Return [x, y] of the center of cell containing provided text 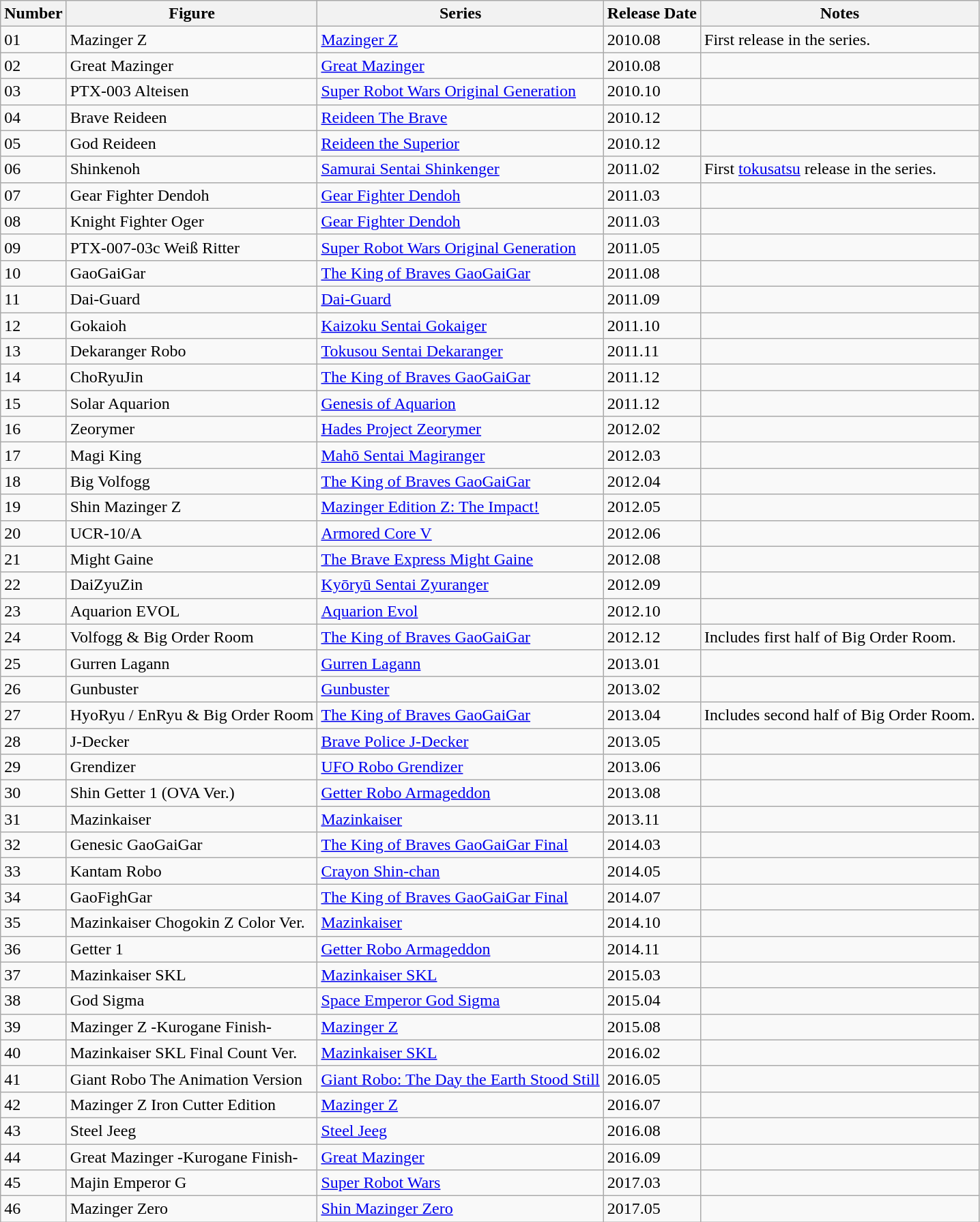
GaoFighGar [192, 897]
Magi King [192, 455]
36 [33, 949]
Brave Reideen [192, 117]
2011.02 [652, 169]
02 [33, 66]
2017.03 [652, 1183]
2012.12 [652, 637]
God Reideen [192, 143]
Mazinger Zero [192, 1209]
Knight Fighter Oger [192, 221]
23 [33, 611]
Great Mazinger -Kurogane Finish- [192, 1157]
17 [33, 455]
Figure [192, 14]
Mazinkaiser SKL Final Count Ver. [192, 1053]
Genesis of Aquarion [460, 403]
Giant Robo: The Day the Earth Stood Still [460, 1079]
2016.08 [652, 1131]
21 [33, 559]
Crayon Shin-chan [460, 871]
2010.10 [652, 91]
Mazinkaiser Chogokin Z Color Ver. [192, 923]
40 [33, 1053]
25 [33, 663]
13 [33, 352]
Armored Core V [460, 533]
41 [33, 1079]
UCR-10/A [192, 533]
15 [33, 403]
43 [33, 1131]
Getter 1 [192, 949]
34 [33, 897]
2013.06 [652, 767]
Might Gaine [192, 559]
09 [33, 247]
44 [33, 1157]
Giant Robo The Animation Version [192, 1079]
2011.11 [652, 352]
Notes [840, 14]
Shinkenoh [192, 169]
Dekaranger Robo [192, 352]
Mazinger Edition Z: The Impact! [460, 507]
2016.05 [652, 1079]
2013.11 [652, 819]
2016.09 [652, 1157]
2013.02 [652, 689]
32 [33, 845]
42 [33, 1105]
2012.08 [652, 559]
2013.08 [652, 793]
26 [33, 689]
28 [33, 741]
2016.02 [652, 1053]
2017.05 [652, 1209]
11 [33, 299]
12 [33, 326]
2013.05 [652, 741]
Aquarion EVOL [192, 611]
Grendizer [192, 767]
DaiZyuZin [192, 585]
2012.10 [652, 611]
46 [33, 1209]
Kantam Robo [192, 871]
Hades Project Zeorymer [460, 429]
2012.02 [652, 429]
Solar Aquarion [192, 403]
Mazinger Z Iron Cutter Edition [192, 1105]
33 [33, 871]
45 [33, 1183]
PTX-003 Alteisen [192, 91]
30 [33, 793]
2012.06 [652, 533]
2013.04 [652, 715]
39 [33, 1027]
29 [33, 767]
Shin Mazinger Zero [460, 1209]
16 [33, 429]
2011.05 [652, 247]
Shin Getter 1 (OVA Ver.) [192, 793]
2014.07 [652, 897]
Kaizoku Sentai Gokaiger [460, 326]
2014.05 [652, 871]
Kyōryū Sentai Zyuranger [460, 585]
Mahō Sentai Magiranger [460, 455]
The Brave Express Might Gaine [460, 559]
J-Decker [192, 741]
Series [460, 14]
Mazinger Z -Kurogane Finish- [192, 1027]
Number [33, 14]
2013.01 [652, 663]
35 [33, 923]
Genesic GaoGaiGar [192, 845]
First release in the series. [840, 40]
18 [33, 481]
Tokusou Sentai Dekaranger [460, 352]
2011.09 [652, 299]
19 [33, 507]
Super Robot Wars [460, 1183]
Reideen the Superior [460, 143]
07 [33, 195]
2016.07 [652, 1105]
10 [33, 273]
Zeorymer [192, 429]
Space Emperor God Sigma [460, 1001]
ChoRyuJin [192, 378]
GaoGaiGar [192, 273]
2011.10 [652, 326]
27 [33, 715]
2012.05 [652, 507]
01 [33, 40]
Volfogg & Big Order Room [192, 637]
Samurai Sentai Shinkenger [460, 169]
Majin Emperor G [192, 1183]
14 [33, 378]
Includes second half of Big Order Room. [840, 715]
04 [33, 117]
First tokusatsu release in the series. [840, 169]
22 [33, 585]
2014.03 [652, 845]
31 [33, 819]
Includes first half of Big Order Room. [840, 637]
2014.11 [652, 949]
05 [33, 143]
24 [33, 637]
06 [33, 169]
Big Volfogg [192, 481]
37 [33, 975]
2012.03 [652, 455]
UFO Robo Grendizer [460, 767]
2012.04 [652, 481]
Aquarion Evol [460, 611]
38 [33, 1001]
Reideen The Brave [460, 117]
03 [33, 91]
PTX-007-03c Weiß Ritter [192, 247]
Gokaioh [192, 326]
Shin Mazinger Z [192, 507]
2012.09 [652, 585]
God Sigma [192, 1001]
08 [33, 221]
HyoRyu / EnRyu & Big Order Room [192, 715]
20 [33, 533]
2015.03 [652, 975]
Brave Police J-Decker [460, 741]
2015.04 [652, 1001]
2011.08 [652, 273]
2014.10 [652, 923]
2015.08 [652, 1027]
Release Date [652, 14]
